Find where the given text appears and provide that cell's center as (X, Y) coordinate. 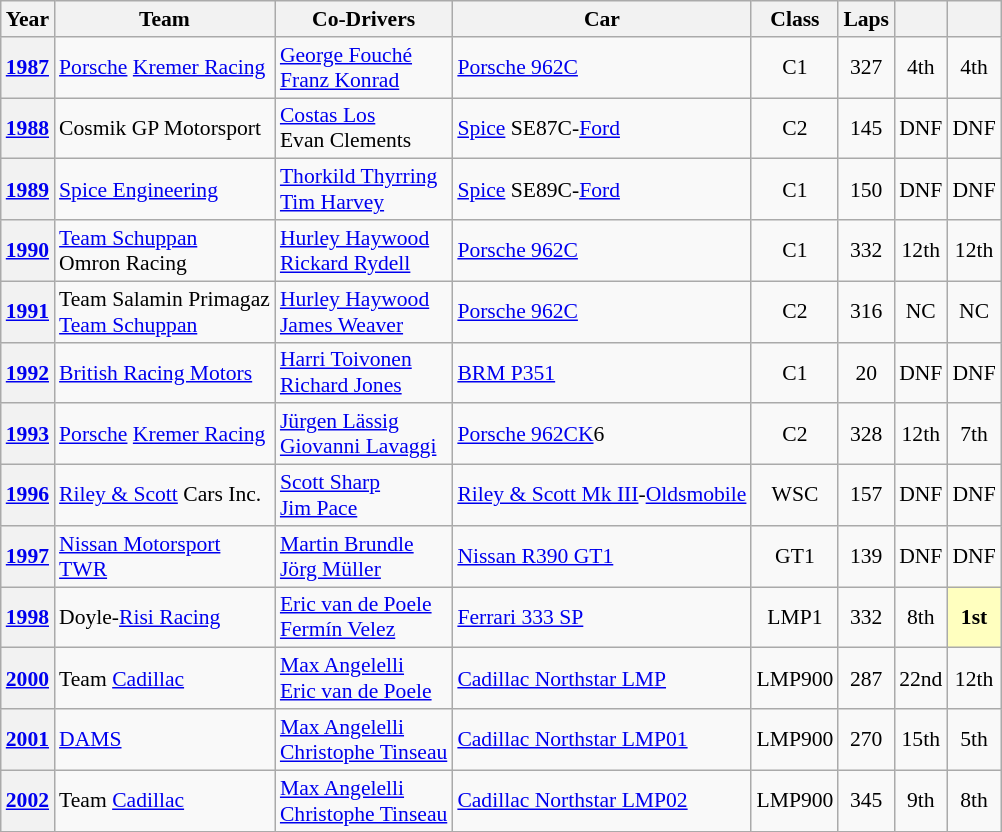
LMP1 (794, 618)
2002 (28, 800)
287 (866, 678)
Doyle-Risi Racing (164, 618)
Riley & Scott Cars Inc. (164, 496)
Spice SE89C-Ford (602, 190)
1991 (28, 312)
Eric van de Poele Fermín Velez (364, 618)
WSC (794, 496)
DAMS (164, 740)
British Racing Motors (164, 372)
Hurley Haywood Rickard Rydell (364, 250)
22nd (920, 678)
Year (28, 19)
Ferrari 333 SP (602, 618)
BRM P351 (602, 372)
Martin Brundle Jörg Müller (364, 556)
Co-Drivers (364, 19)
2000 (28, 678)
Porsche 962CK6 (602, 434)
Jürgen Lässig Giovanni Lavaggi (364, 434)
139 (866, 556)
George Fouché Franz Konrad (364, 68)
Spice Engineering (164, 190)
270 (866, 740)
1997 (28, 556)
157 (866, 496)
327 (866, 68)
Team Salamin Primagaz Team Schuppan (164, 312)
Cadillac Northstar LMP02 (602, 800)
Cadillac Northstar LMP01 (602, 740)
15th (920, 740)
Nissan R390 GT1 (602, 556)
5th (974, 740)
Car (602, 19)
GT1 (794, 556)
1992 (28, 372)
145 (866, 128)
Cadillac Northstar LMP (602, 678)
Harri Toivonen Richard Jones (364, 372)
Max Angelelli Eric van de Poele (364, 678)
328 (866, 434)
Cosmik GP Motorsport (164, 128)
1988 (28, 128)
1993 (28, 434)
1996 (28, 496)
Team Schuppan Omron Racing (164, 250)
Class (794, 19)
150 (866, 190)
Costas Los Evan Clements (364, 128)
2001 (28, 740)
Hurley Haywood James Weaver (364, 312)
316 (866, 312)
9th (920, 800)
7th (974, 434)
Scott Sharp Jim Pace (364, 496)
1990 (28, 250)
20 (866, 372)
Riley & Scott Mk III-Oldsmobile (602, 496)
Team (164, 19)
1987 (28, 68)
Nissan Motorsport TWR (164, 556)
Spice SE87C-Ford (602, 128)
Thorkild Thyrring Tim Harvey (364, 190)
345 (866, 800)
Laps (866, 19)
1998 (28, 618)
1989 (28, 190)
1st (974, 618)
